Return the [X, Y] coordinate for the center point of the cell that contains the specified text.  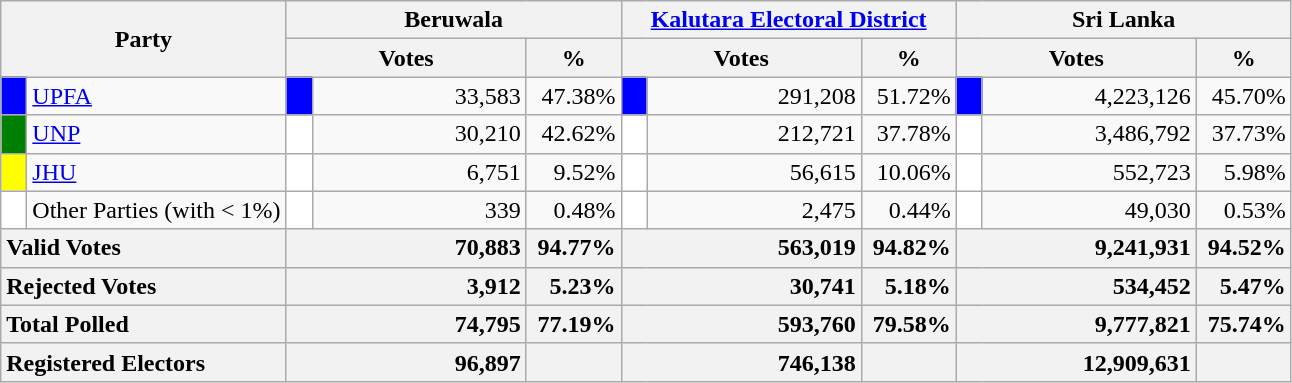
74,795 [406, 324]
593,760 [741, 324]
51.72% [908, 96]
339 [419, 210]
Rejected Votes [144, 286]
47.38% [574, 96]
4,223,126 [1089, 96]
Other Parties (with < 1%) [156, 210]
JHU [156, 172]
291,208 [754, 96]
94.77% [574, 248]
746,138 [741, 362]
77.19% [574, 324]
30,741 [741, 286]
56,615 [754, 172]
33,583 [419, 96]
12,909,631 [1076, 362]
42.62% [574, 134]
212,721 [754, 134]
UNP [156, 134]
45.70% [1244, 96]
5.98% [1244, 172]
9,777,821 [1076, 324]
96,897 [406, 362]
Registered Electors [144, 362]
Valid Votes [144, 248]
UPFA [156, 96]
37.78% [908, 134]
0.48% [574, 210]
3,912 [406, 286]
94.82% [908, 248]
9.52% [574, 172]
5.23% [574, 286]
0.53% [1244, 210]
5.18% [908, 286]
30,210 [419, 134]
10.06% [908, 172]
79.58% [908, 324]
5.47% [1244, 286]
Beruwala [454, 20]
9,241,931 [1076, 248]
Party [144, 39]
534,452 [1076, 286]
Kalutara Electoral District [788, 20]
6,751 [419, 172]
75.74% [1244, 324]
Total Polled [144, 324]
2,475 [754, 210]
552,723 [1089, 172]
49,030 [1089, 210]
0.44% [908, 210]
94.52% [1244, 248]
70,883 [406, 248]
Sri Lanka [1124, 20]
37.73% [1244, 134]
563,019 [741, 248]
3,486,792 [1089, 134]
